Pinpoint the cell where the given text exists, returning its [x, y] midpoint coordinate. 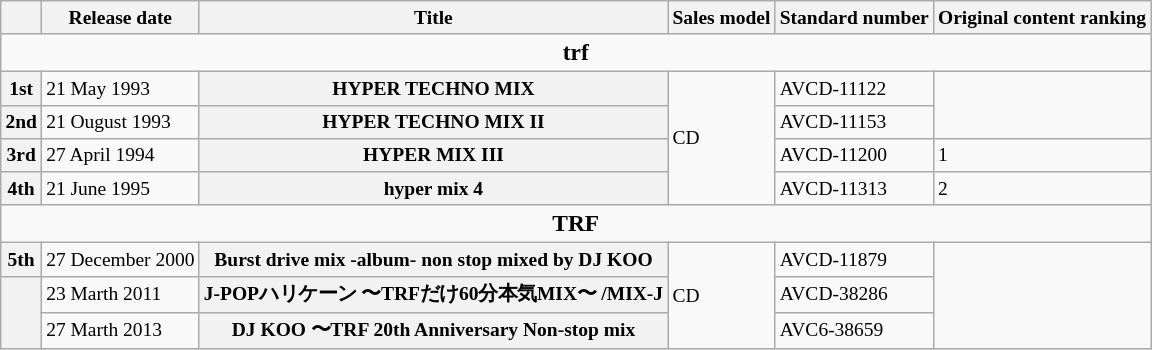
3rd [22, 154]
HYPER TECHNO MIX [434, 88]
Standard number [854, 18]
21 Ougust 1993 [120, 122]
21 June 1995 [120, 188]
27 Marth 2013 [120, 330]
hyper mix 4 [434, 188]
Burst drive mix -album- non stop mixed by DJ KOO [434, 260]
27 April 1994 [120, 154]
Title [434, 18]
AVCD-11153 [854, 122]
TRF [576, 224]
Original content ranking [1042, 18]
1 [1042, 154]
HYPER TECHNO MIX II [434, 122]
AVC6-38659 [854, 330]
HYPER MIX III [434, 154]
Sales model [722, 18]
AVCD-11200 [854, 154]
trf [576, 53]
27 December 2000 [120, 260]
4th [22, 188]
21 May 1993 [120, 88]
J-POPハリケーン 〜TRFだけ60分本気MIX〜 /MIX-J [434, 294]
DJ KOO 〜TRF 20th Anniversary Non-stop mix [434, 330]
AVCD-11879 [854, 260]
AVCD-38286 [854, 294]
AVCD-11313 [854, 188]
1st [22, 88]
2nd [22, 122]
5th [22, 260]
23 Marth 2011 [120, 294]
2 [1042, 188]
Release date [120, 18]
AVCD-11122 [854, 88]
